Capture the cell that displays the provided text and extract its (x, y) central coordinate. 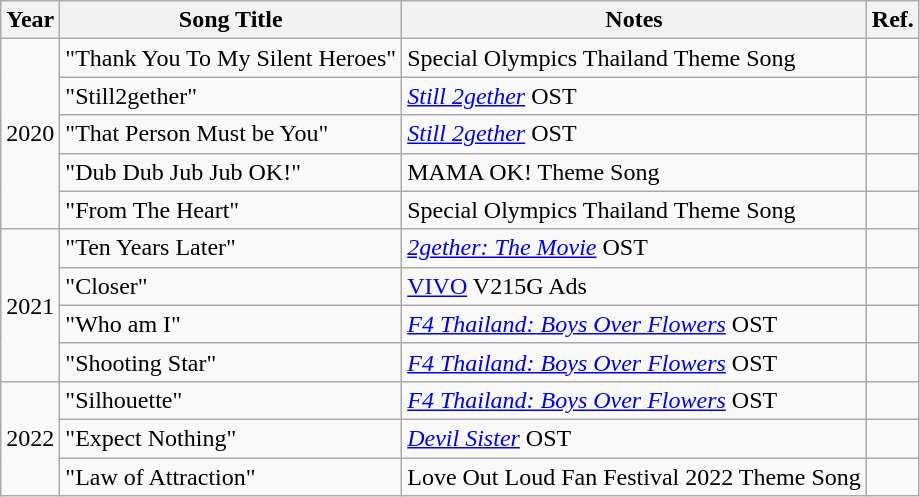
Song Title (231, 20)
Devil Sister OST (634, 438)
"Ten Years Later" (231, 248)
VIVO V215G Ads (634, 286)
"Closer" (231, 286)
"Silhouette" (231, 400)
2gether: The Movie OST (634, 248)
"From The Heart" (231, 210)
Ref. (892, 20)
2021 (30, 305)
"Shooting Star" (231, 362)
"Thank You To My Silent Heroes" (231, 58)
"Who am I" (231, 324)
2020 (30, 134)
"That Person Must be You" (231, 134)
"Dub Dub Jub Jub OK!" (231, 172)
"Expect Nothing" (231, 438)
"Still2gether" (231, 96)
Notes (634, 20)
MAMA OK! Theme Song (634, 172)
2022 (30, 438)
Love Out Loud Fan Festival 2022 Theme Song (634, 477)
Year (30, 20)
"Law of Attraction" (231, 477)
